Locate the cell with the specified text and output its [x, y] center coordinate. 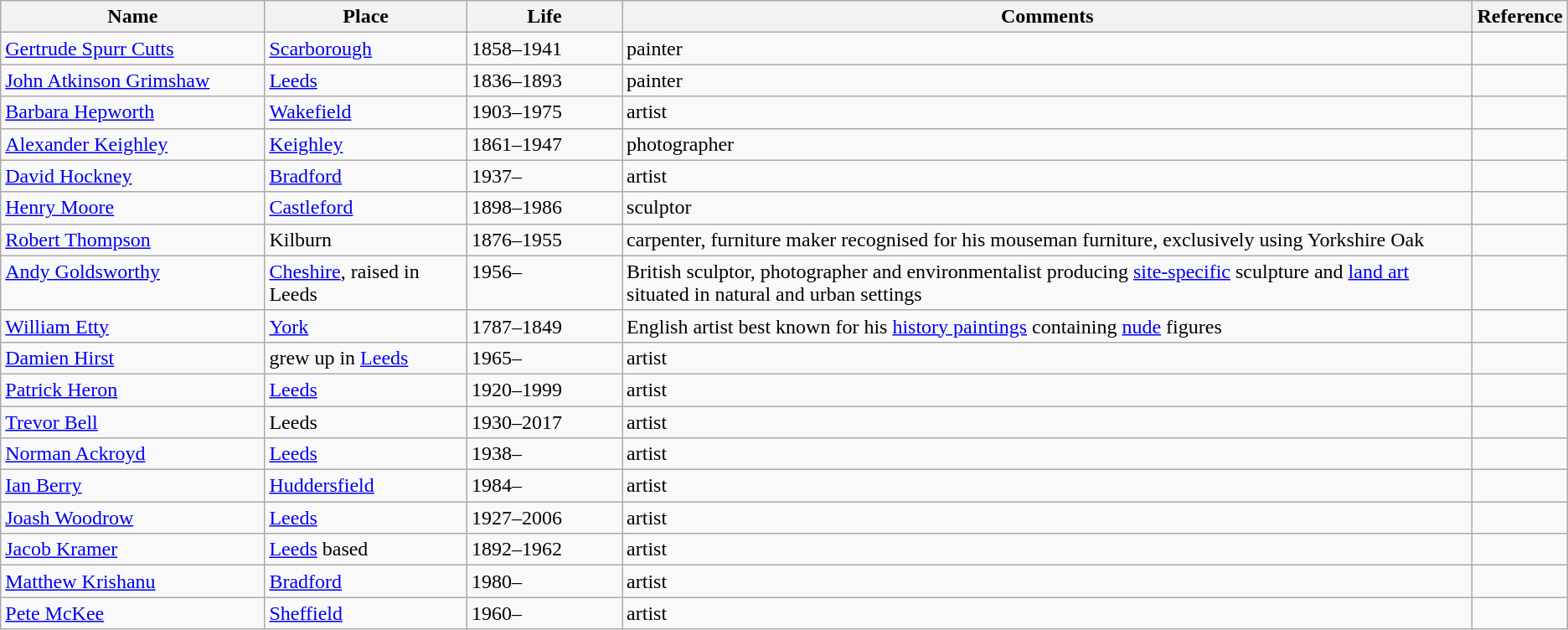
1892–1962 [544, 550]
1984– [544, 486]
Joash Woodrow [132, 518]
Leeds based [365, 550]
Robert Thompson [132, 240]
British sculptor, photographer and environmentalist producing site-specific sculpture and land art situated in natural and urban settings [1047, 283]
1927–2006 [544, 518]
Castleford [365, 208]
Life [544, 17]
Henry Moore [132, 208]
1920–1999 [544, 390]
grew up in Leeds [365, 358]
York [365, 326]
sculptor [1047, 208]
Ian Berry [132, 486]
Wakefield [365, 112]
1898–1986 [544, 208]
John Atkinson Grimshaw [132, 80]
Jacob Kramer [132, 550]
Barbara Hepworth [132, 112]
1861–1947 [544, 144]
1787–1849 [544, 326]
Damien Hirst [132, 358]
1836–1893 [544, 80]
William Etty [132, 326]
Norman Ackroyd [132, 454]
1960– [544, 613]
Sheffield [365, 613]
Patrick Heron [132, 390]
Matthew Krishanu [132, 581]
English artist best known for his history paintings containing nude figures [1047, 326]
carpenter, furniture maker recognised for his mouseman furniture, exclusively using Yorkshire Oak [1047, 240]
1937– [544, 176]
Gertrude Spurr Cutts [132, 49]
Alexander Keighley [132, 144]
1876–1955 [544, 240]
Huddersfield [365, 486]
Comments [1047, 17]
Place [365, 17]
1938– [544, 454]
1903–1975 [544, 112]
Cheshire, raised in Leeds [365, 283]
1930–2017 [544, 421]
Kilburn [365, 240]
1965– [544, 358]
David Hockney [132, 176]
Scarborough [365, 49]
1858–1941 [544, 49]
1980– [544, 581]
Trevor Bell [132, 421]
Andy Goldsworthy [132, 283]
Reference [1519, 17]
Keighley [365, 144]
Name [132, 17]
photographer [1047, 144]
1956– [544, 283]
Pete McKee [132, 613]
